From the cell containing the given text, extract its center point as [X, Y] coordinate. 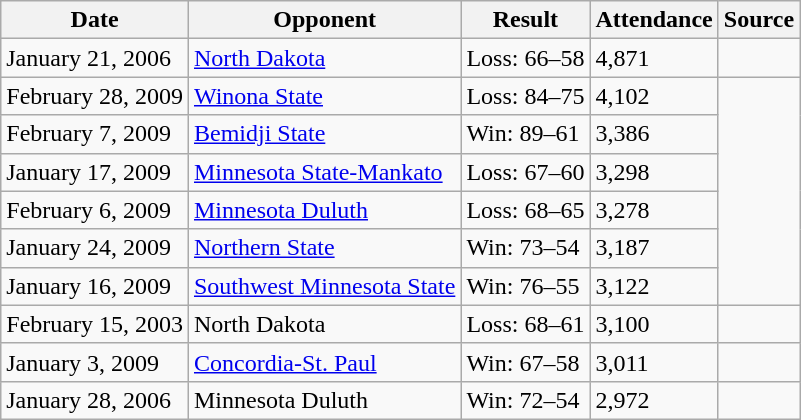
Loss: 66–58 [526, 58]
2,972 [654, 400]
January 3, 2009 [95, 362]
February 15, 2003 [95, 324]
Date [95, 20]
February 28, 2009 [95, 96]
4,102 [654, 96]
February 7, 2009 [95, 134]
January 16, 2009 [95, 286]
3,298 [654, 172]
3,122 [654, 286]
Attendance [654, 20]
Bemidji State [324, 134]
3,278 [654, 210]
Win: 72–54 [526, 400]
February 6, 2009 [95, 210]
Loss: 68–65 [526, 210]
Concordia-St. Paul [324, 362]
Loss: 68–61 [526, 324]
Win: 76–55 [526, 286]
Winona State [324, 96]
4,871 [654, 58]
Result [526, 20]
Opponent [324, 20]
Loss: 67–60 [526, 172]
Loss: 84–75 [526, 96]
January 28, 2006 [95, 400]
Win: 73–54 [526, 248]
Northern State [324, 248]
January 21, 2006 [95, 58]
Minnesota State-Mankato [324, 172]
Win: 67–58 [526, 362]
Win: 89–61 [526, 134]
3,011 [654, 362]
3,187 [654, 248]
January 24, 2009 [95, 248]
3,100 [654, 324]
January 17, 2009 [95, 172]
3,386 [654, 134]
Southwest Minnesota State [324, 286]
Source [758, 20]
